From the cell containing the given text, extract its center point as [x, y] coordinate. 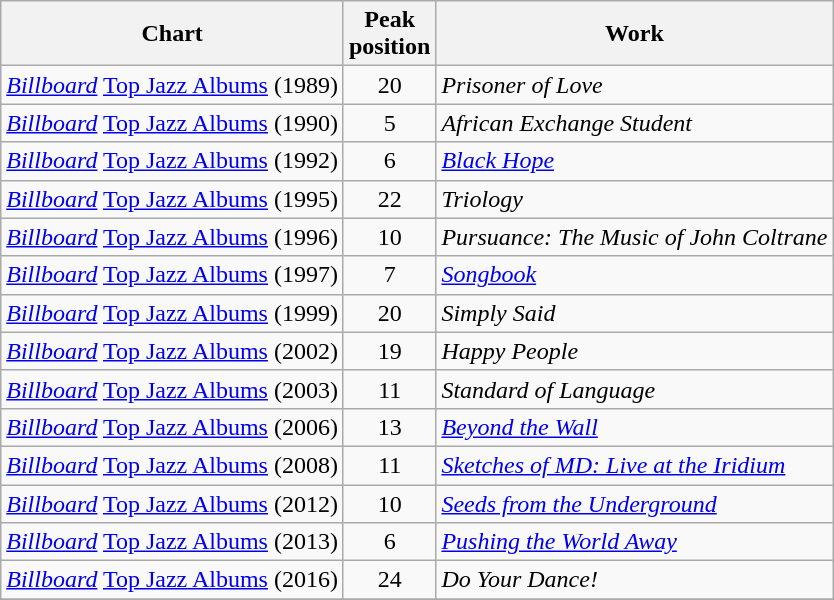
Billboard Top Jazz Albums (1992) [172, 161]
22 [389, 199]
Chart [172, 34]
Billboard Top Jazz Albums (2013) [172, 542]
Billboard Top Jazz Albums (2008) [172, 465]
Billboard Top Jazz Albums (1995) [172, 199]
Pursuance: The Music of John Coltrane [634, 237]
Standard of Language [634, 389]
Billboard Top Jazz Albums (1999) [172, 313]
Billboard Top Jazz Albums (2012) [172, 503]
Billboard Top Jazz Albums (2006) [172, 427]
Triology [634, 199]
Billboard Top Jazz Albums (2002) [172, 351]
Happy People [634, 351]
5 [389, 123]
Black Hope [634, 161]
Do Your Dance! [634, 580]
Work [634, 34]
Songbook [634, 275]
Seeds from the Underground [634, 503]
24 [389, 580]
19 [389, 351]
Billboard Top Jazz Albums (1997) [172, 275]
7 [389, 275]
Billboard Top Jazz Albums (1996) [172, 237]
Billboard Top Jazz Albums (2003) [172, 389]
Billboard Top Jazz Albums (1989) [172, 85]
Billboard Top Jazz Albums (1990) [172, 123]
Simply Said [634, 313]
Peakposition [389, 34]
Prisoner of Love [634, 85]
13 [389, 427]
African Exchange Student [634, 123]
Sketches of MD: Live at the Iridium [634, 465]
Billboard Top Jazz Albums (2016) [172, 580]
Pushing the World Away [634, 542]
Beyond the Wall [634, 427]
